Extract the [X, Y] coordinate from the center of the cell holding the provided text.  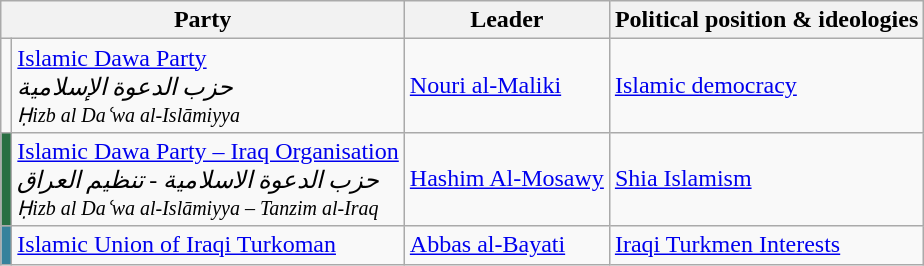
Abbas al-Bayati [506, 245]
Islamic Dawa Partyحزب الدعوة الإسلاميةḤizb al Daʿwa al-Islāmiyya [208, 86]
Party [203, 20]
Leader [506, 20]
Iraqi Turkmen Interests [766, 245]
Islamic democracy [766, 86]
Hashim Al-Mosawy [506, 179]
Political position & ideologies [766, 20]
Islamic Union of Iraqi Turkoman [208, 245]
Shia Islamism [766, 179]
Islamic Dawa Party – Iraq Organisationحزب الدعوة الاسلامية - تنظيم العراقḤizb al Daʿwa al-Islāmiyya – Tanzim al-Iraq [208, 179]
Nouri al-Maliki [506, 86]
